Return the [X, Y] coordinate for the center point of the cell that contains the specified text.  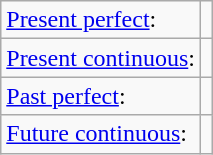
Past perfect: [101, 96]
Future continuous: [101, 134]
Present perfect: [101, 20]
Present continuous: [101, 58]
